Find where the given text appears and provide that cell's center as (X, Y) coordinate. 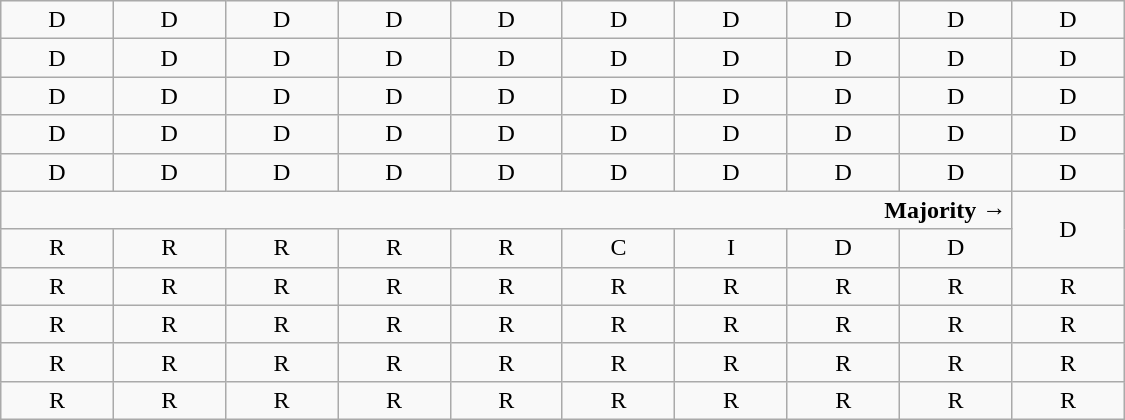
C (618, 248)
I (731, 248)
Majority → (506, 210)
